Extract the [x, y] coordinate from the center of the cell holding the provided text.  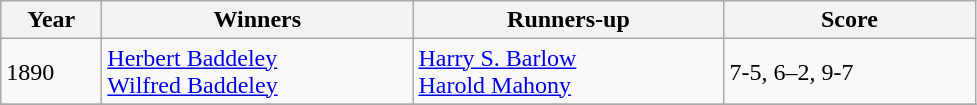
7-5, 6–2, 9-7 [850, 72]
Herbert Baddeley Wilfred Baddeley [258, 72]
Score [850, 20]
1890 [52, 72]
Runners-up [568, 20]
Year [52, 20]
Harry S. Barlow Harold Mahony [568, 72]
Winners [258, 20]
